Pinpoint the cell where the given text exists, returning its [x, y] midpoint coordinate. 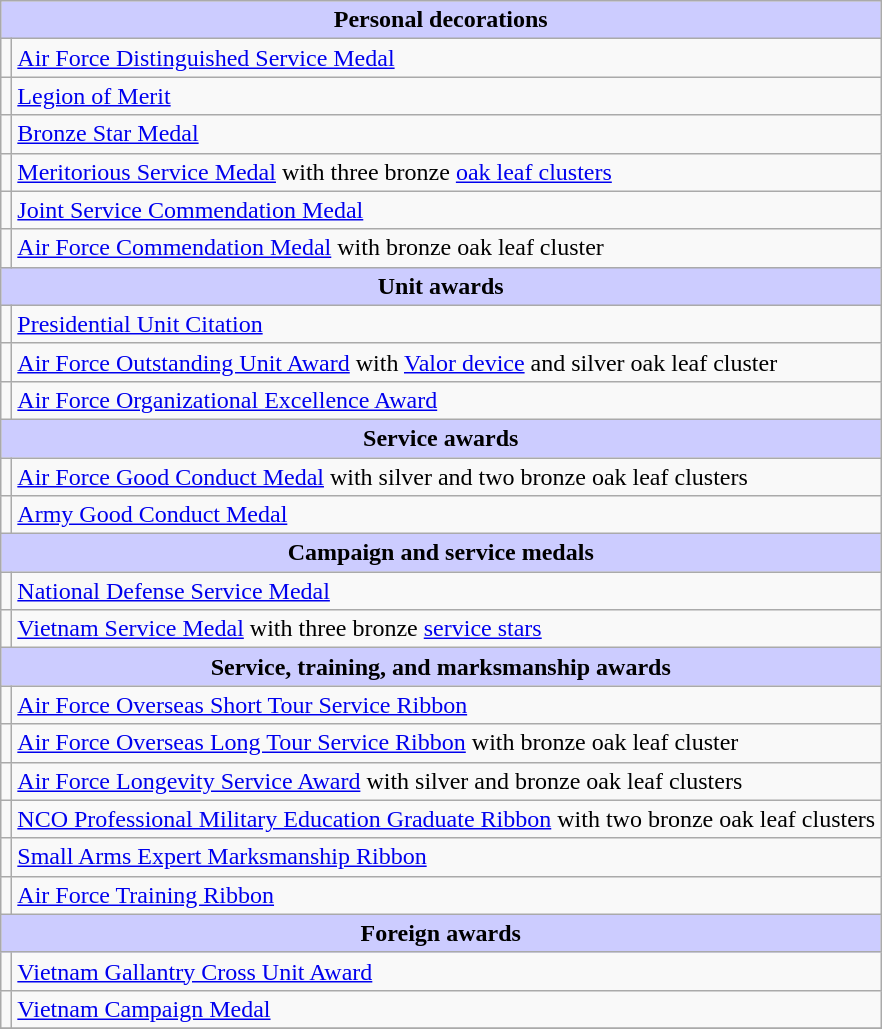
Air Force Distinguished Service Medal [446, 58]
Campaign and service medals [441, 553]
Air Force Longevity Service Award with silver and bronze oak leaf clusters [446, 781]
Air Force Overseas Long Tour Service Ribbon with bronze oak leaf cluster [446, 743]
Air Force Training Ribbon [446, 895]
Service awards [441, 438]
Air Force Outstanding Unit Award with Valor device and silver oak leaf cluster [446, 362]
Joint Service Commendation Medal [446, 210]
Vietnam Gallantry Cross Unit Award [446, 971]
Foreign awards [441, 933]
Meritorious Service Medal with three bronze oak leaf clusters [446, 172]
Air Force Commendation Medal with bronze oak leaf cluster [446, 248]
Air Force Good Conduct Medal with silver and two bronze oak leaf clusters [446, 477]
Air Force Overseas Short Tour Service Ribbon [446, 705]
Bronze Star Medal [446, 134]
Vietnam Campaign Medal [446, 1009]
Personal decorations [441, 20]
NCO Professional Military Education Graduate Ribbon with two bronze oak leaf clusters [446, 819]
Unit awards [441, 286]
Presidential Unit Citation [446, 324]
Army Good Conduct Medal [446, 515]
Small Arms Expert Marksmanship Ribbon [446, 857]
Air Force Organizational Excellence Award [446, 400]
Legion of Merit [446, 96]
Vietnam Service Medal with three bronze service stars [446, 629]
Service, training, and marksmanship awards [441, 667]
National Defense Service Medal [446, 591]
